Extract the (x, y) coordinate from the center of the cell holding the provided text.  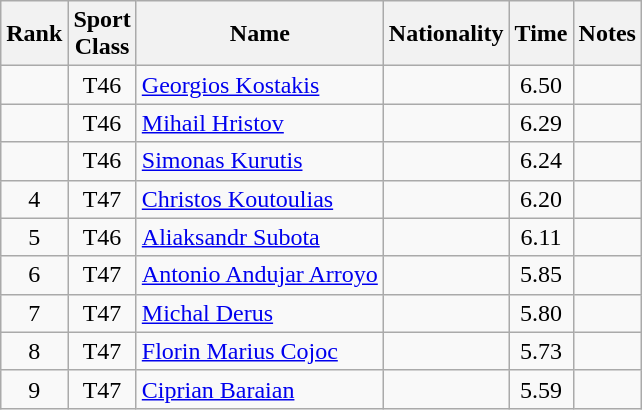
Ciprian Baraian (260, 389)
6.50 (541, 85)
6 (34, 275)
Mihail Hristov (260, 123)
Nationality (446, 34)
Christos Koutoulias (260, 199)
6.20 (541, 199)
Name (260, 34)
9 (34, 389)
4 (34, 199)
8 (34, 351)
Time (541, 34)
5.80 (541, 313)
6.29 (541, 123)
6.24 (541, 161)
Aliaksandr Subota (260, 237)
5 (34, 237)
5.73 (541, 351)
6.11 (541, 237)
Simonas Kurutis (260, 161)
Florin Marius Cojoc (260, 351)
SportClass (102, 34)
Rank (34, 34)
5.85 (541, 275)
Antonio Andujar Arroyo (260, 275)
5.59 (541, 389)
7 (34, 313)
Michal Derus (260, 313)
Notes (607, 34)
Georgios Kostakis (260, 85)
